Identify which cell holds the provided text, then report its [X, Y] central coordinate. 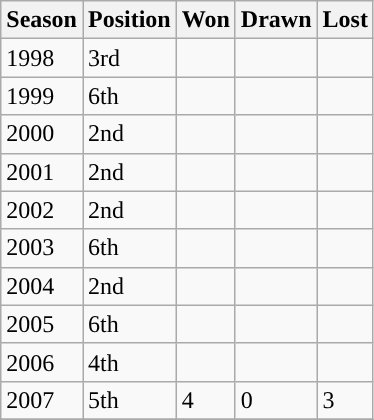
2001 [42, 172]
0 [276, 400]
2004 [42, 286]
1999 [42, 96]
Won [206, 20]
5th [129, 400]
2003 [42, 248]
Drawn [276, 20]
Position [129, 20]
2006 [42, 362]
2007 [42, 400]
2000 [42, 134]
4 [206, 400]
Lost [345, 20]
3rd [129, 58]
4th [129, 362]
2005 [42, 324]
2002 [42, 210]
3 [345, 400]
1998 [42, 58]
Season [42, 20]
